Provide the (X, Y) coordinate of the cell's center where the given text is located.  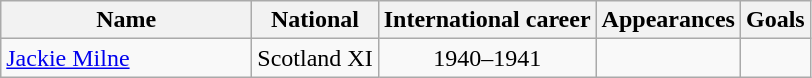
Appearances (668, 20)
1940–1941 (487, 58)
Goals (775, 20)
Jackie Milne (126, 58)
International career (487, 20)
Scotland XI (315, 58)
Name (126, 20)
National (315, 20)
